For the text-containing cell, return its midpoint in (x, y) coordinate format. 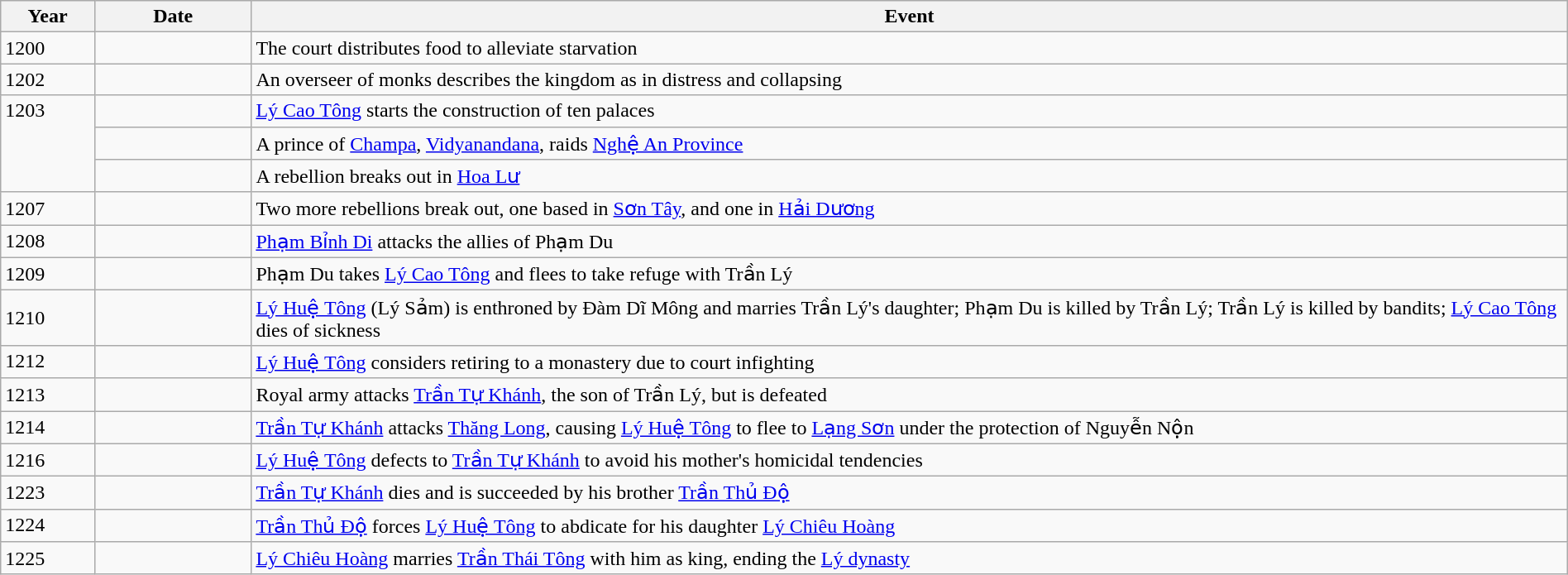
1210 (48, 318)
1225 (48, 558)
1223 (48, 493)
1208 (48, 242)
1202 (48, 79)
Phạm Bỉnh Di attacks the allies of Phạm Du (910, 242)
1200 (48, 48)
Phạm Du takes Lý Cao Tông and flees to take refuge with Trần Lý (910, 274)
1214 (48, 427)
An overseer of monks describes the kingdom as in distress and collapsing (910, 79)
1213 (48, 395)
Two more rebellions break out, one based in Sơn Tây, and one in Hải Dương (910, 208)
Event (910, 17)
1212 (48, 362)
A rebellion breaks out in Hoa Lư (910, 176)
1224 (48, 525)
The court distributes food to alleviate starvation (910, 48)
Trần Tự Khánh attacks Thăng Long, causing Lý Huệ Tông to flee to Lạng Sơn under the protection of Nguyễn Nộn (910, 427)
Trần Tự Khánh dies and is succeeded by his brother Trần Thủ Độ (910, 493)
Lý Huệ Tông defects to Trần Tự Khánh to avoid his mother's homicidal tendencies (910, 460)
Trần Thủ Độ forces Lý Huệ Tông to abdicate for his daughter Lý Chiêu Hoàng (910, 525)
Date (172, 17)
Lý Huệ Tông considers retiring to a monastery due to court infighting (910, 362)
Royal army attacks Trần Tự Khánh, the son of Trần Lý, but is defeated (910, 395)
Lý Chiêu Hoàng marries Trần Thái Tông with him as king, ending the Lý dynasty (910, 558)
Lý Cao Tông starts the construction of ten palaces (910, 111)
1203 (48, 144)
A prince of Champa, Vidyanandana, raids Nghệ An Province (910, 143)
Year (48, 17)
1209 (48, 274)
1207 (48, 208)
1216 (48, 460)
